Return the [X, Y] coordinate for the center point of the cell that contains the specified text.  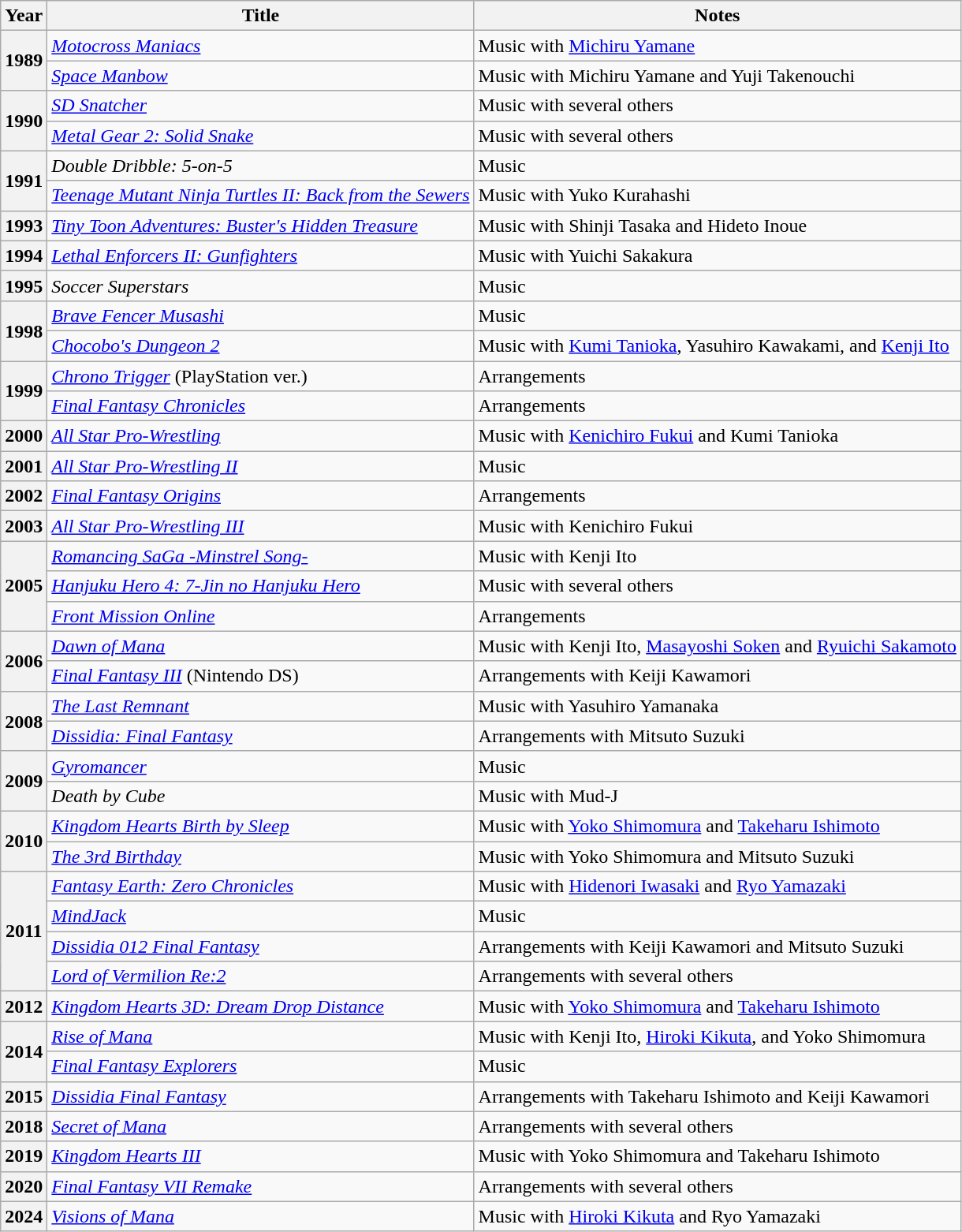
Music with Yasuhiro Yamanaka [718, 706]
Romancing SaGa -Minstrel Song- [260, 556]
2010 [24, 841]
2018 [24, 1126]
2011 [24, 931]
Secret of Mana [260, 1126]
Gyromancer [260, 766]
Music with Kenji Ito, Masayoshi Soken and Ryuichi Sakamoto [718, 646]
Arrangements with Takeharu Ishimoto and Keiji Kawamori [718, 1096]
Music with Kenji Ito [718, 556]
2005 [24, 586]
Final Fantasy Explorers [260, 1066]
Motocross Maniacs [260, 46]
2000 [24, 436]
Dissidia: Final Fantasy [260, 736]
Double Dribble: 5-on-5 [260, 166]
Music with Michiru Yamane and Yuji Takenouchi [718, 76]
Music with Kenichiro Fukui and Kumi Tanioka [718, 436]
2002 [24, 496]
Music with Yoko Shimomura and Mitsuto Suzuki [718, 856]
Front Mission Online [260, 616]
SD Snatcher [260, 106]
The Last Remnant [260, 706]
Arrangements with Keiji Kawamori [718, 676]
1998 [24, 330]
1991 [24, 181]
2003 [24, 526]
Rise of Mana [260, 1036]
Dissidia Final Fantasy [260, 1096]
Music with Hidenori Iwasaki and Ryo Yamazaki [718, 887]
2012 [24, 1006]
Arrangements with Keiji Kawamori and Mitsuto Suzuki [718, 946]
All Star Pro-Wrestling II [260, 466]
1989 [24, 61]
Music with Yuko Kurahashi [718, 196]
Fantasy Earth: Zero Chronicles [260, 887]
Space Manbow [260, 76]
Final Fantasy Chronicles [260, 406]
Music with Kenichiro Fukui [718, 526]
Kingdom Hearts 3D: Dream Drop Distance [260, 1006]
2015 [24, 1096]
2001 [24, 466]
2019 [24, 1156]
Lethal Enforcers II: Gunfighters [260, 256]
Notes [718, 16]
2008 [24, 721]
Final Fantasy III (Nintendo DS) [260, 676]
Music with Kumi Tanioka, Yasuhiro Kawakami, and Kenji Ito [718, 345]
Tiny Toon Adventures: Buster's Hidden Treasure [260, 226]
Music with Kenji Ito, Hiroki Kikuta, and Yoko Shimomura [718, 1036]
The 3rd Birthday [260, 856]
Music with Mud-J [718, 796]
2024 [24, 1216]
1993 [24, 226]
Chrono Trigger (PlayStation ver.) [260, 376]
Chocobo's Dungeon 2 [260, 345]
1995 [24, 286]
All Star Pro-Wrestling [260, 436]
Death by Cube [260, 796]
1994 [24, 256]
2014 [24, 1051]
Music with Yuichi Sakakura [718, 256]
Soccer Superstars [260, 286]
Hanjuku Hero 4: 7-Jin no Hanjuku Hero [260, 586]
Music with Shinji Tasaka and Hideto Inoue [718, 226]
Kingdom Hearts III [260, 1156]
Final Fantasy VII Remake [260, 1186]
Visions of Mana [260, 1216]
Teenage Mutant Ninja Turtles II: Back from the Sewers [260, 196]
Dissidia 012 Final Fantasy [260, 946]
Arrangements with Mitsuto Suzuki [718, 736]
2009 [24, 781]
Metal Gear 2: Solid Snake [260, 136]
Year [24, 16]
Music with Michiru Yamane [718, 46]
1990 [24, 121]
Title [260, 16]
Dawn of Mana [260, 646]
1999 [24, 391]
All Star Pro-Wrestling III [260, 526]
MindJack [260, 917]
2006 [24, 661]
Final Fantasy Origins [260, 496]
Brave Fencer Musashi [260, 315]
Lord of Vermilion Re:2 [260, 976]
Kingdom Hearts Birth by Sleep [260, 826]
Music with Hiroki Kikuta and Ryo Yamazaki [718, 1216]
2020 [24, 1186]
